Return the [x, y] coordinate for the center point of the cell that contains the specified text.  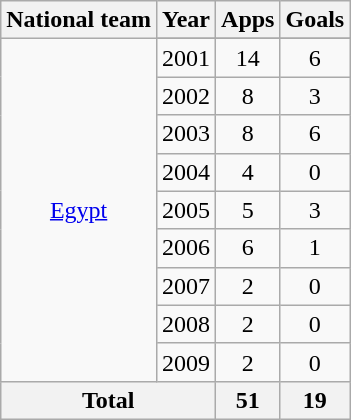
Goals [315, 20]
Year [186, 20]
2002 [186, 96]
2009 [186, 362]
Total [108, 400]
51 [248, 400]
19 [315, 400]
2003 [186, 134]
2006 [186, 248]
Egypt [79, 210]
2001 [186, 58]
4 [248, 172]
5 [248, 210]
National team [79, 20]
2008 [186, 324]
2007 [186, 286]
2004 [186, 172]
Apps [248, 20]
14 [248, 58]
2005 [186, 210]
1 [315, 248]
